Extract the [X, Y] coordinate from the center of the cell holding the provided text.  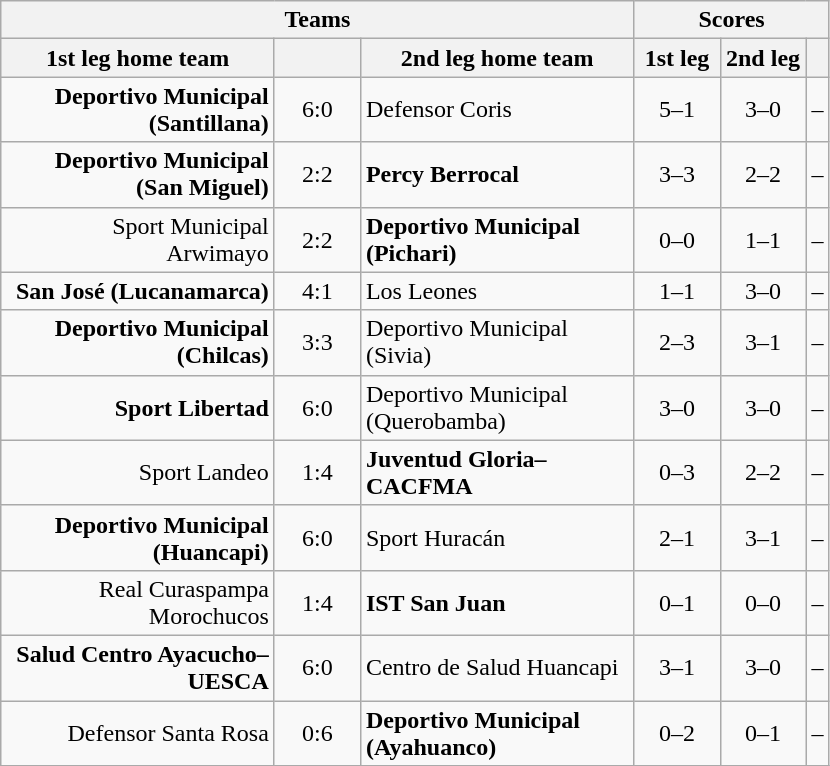
4:1 [317, 291]
Salud Centro Ayacucho–UESCA [138, 668]
5–1 [677, 110]
Deportivo Municipal (Chilcas) [138, 342]
0–3 [677, 472]
Deportivo Municipal (Ayahuanco) [497, 732]
0:6 [317, 732]
2–1 [677, 538]
1st leg home team [138, 58]
3:3 [317, 342]
Percy Berrocal [497, 174]
3–3 [677, 174]
1st leg [677, 58]
Scores [732, 20]
Defensor Coris [497, 110]
Sport Libertad [138, 408]
IST San Juan [497, 602]
Sport Huracán [497, 538]
Los Leones [497, 291]
Teams [318, 20]
2–3 [677, 342]
2nd leg [763, 58]
Sport Landeo [138, 472]
2nd leg home team [497, 58]
Deportivo Municipal (Querobamba) [497, 408]
Deportivo Municipal (Sivia) [497, 342]
Deportivo Municipal (Santillana) [138, 110]
Deportivo Municipal (Pichari) [497, 240]
Defensor Santa Rosa [138, 732]
Centro de Salud Huancapi [497, 668]
Juventud Gloria–CACFMA [497, 472]
Deportivo Municipal (Huancapi) [138, 538]
Real Curaspampa Morochucos [138, 602]
San José (Lucanamarca) [138, 291]
0–2 [677, 732]
Deportivo Municipal (San Miguel) [138, 174]
Sport Municipal Arwimayo [138, 240]
